Find where the given text appears and provide that cell's center as [x, y] coordinate. 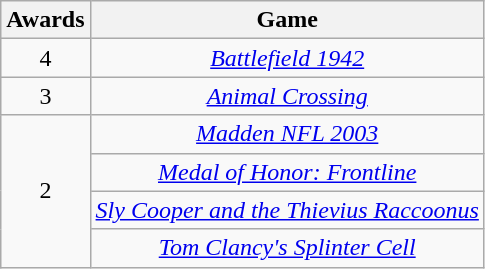
3 [46, 96]
Battlefield 1942 [287, 58]
Game [287, 20]
4 [46, 58]
2 [46, 191]
Tom Clancy's Splinter Cell [287, 248]
Awards [46, 20]
Madden NFL 2003 [287, 134]
Animal Crossing [287, 96]
Sly Cooper and the Thievius Raccoonus [287, 210]
Medal of Honor: Frontline [287, 172]
